Capture the cell that displays the provided text and extract its [X, Y] central coordinate. 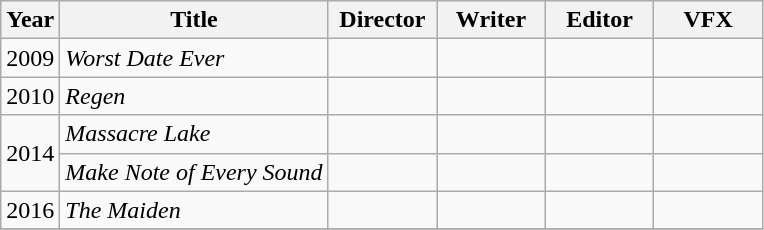
Year [30, 20]
Make Note of Every Sound [194, 172]
Regen [194, 96]
2010 [30, 96]
Editor [600, 20]
2009 [30, 58]
Worst Date Ever [194, 58]
Writer [492, 20]
Massacre Lake [194, 134]
Director [382, 20]
VFX [708, 20]
2016 [30, 210]
Title [194, 20]
2014 [30, 153]
The Maiden [194, 210]
